Provide the [x, y] coordinate of the cell's center where the given text is located.  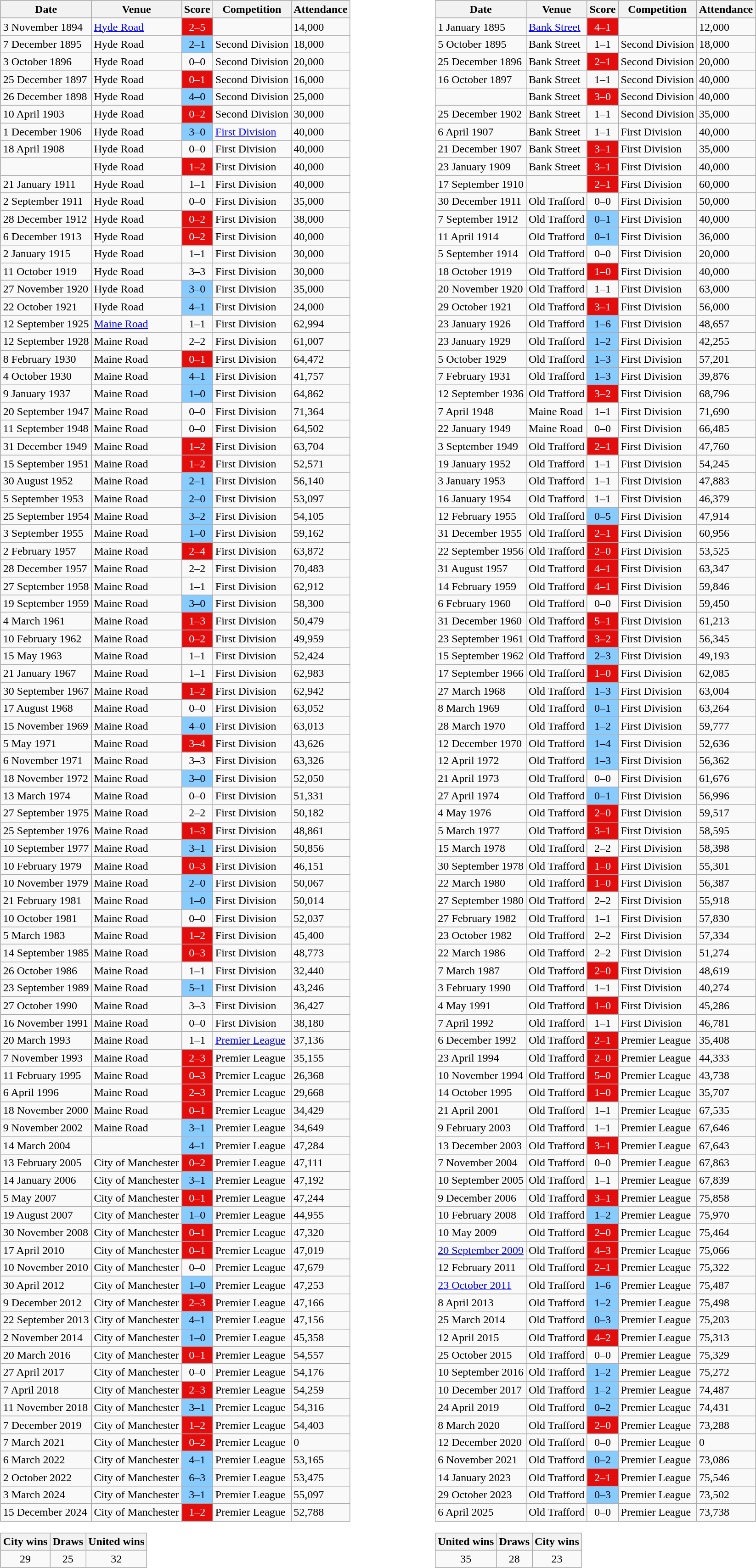
10 May 2009 [481, 1233]
59,777 [726, 726]
2–5 [197, 27]
15 November 1969 [46, 726]
7 April 1992 [481, 1023]
25 [68, 1559]
75,203 [726, 1320]
66,485 [726, 429]
63,704 [321, 446]
45,400 [321, 936]
42,255 [726, 341]
9 December 2012 [46, 1303]
47,914 [726, 516]
18 April 1908 [46, 149]
3–4 [197, 743]
11 November 2018 [46, 1407]
62,912 [321, 586]
73,738 [726, 1512]
60,956 [726, 534]
40,274 [726, 988]
48,619 [726, 971]
12 April 2015 [481, 1338]
48,773 [321, 953]
50,182 [321, 813]
7 April 2018 [46, 1390]
53,525 [726, 551]
46,379 [726, 499]
7 September 1912 [481, 219]
2 February 1957 [46, 551]
12 April 1972 [481, 761]
56,996 [726, 796]
47,166 [321, 1303]
6 November 1971 [46, 761]
6 April 2025 [481, 1512]
25 March 2014 [481, 1320]
3 February 1990 [481, 988]
9 November 2002 [46, 1128]
63,000 [726, 289]
29 October 2023 [481, 1495]
31 December 1949 [46, 446]
28 December 1912 [46, 219]
6 March 2022 [46, 1460]
5 May 2007 [46, 1198]
25,000 [321, 97]
48,657 [726, 324]
21 April 1973 [481, 778]
49,193 [726, 656]
14 January 2006 [46, 1180]
54,259 [321, 1390]
6 April 1996 [46, 1093]
58,398 [726, 848]
10 November 1994 [481, 1075]
67,646 [726, 1128]
47,156 [321, 1320]
47,019 [321, 1250]
27 September 1958 [46, 586]
7 March 1987 [481, 971]
12 September 1928 [46, 341]
52,050 [321, 778]
52,037 [321, 918]
7 February 1931 [481, 377]
75,313 [726, 1338]
20 March 1993 [46, 1040]
64,502 [321, 429]
63,347 [726, 568]
1 December 1906 [46, 132]
10 September 1977 [46, 848]
30 September 1967 [46, 691]
25 September 1954 [46, 516]
23 January 1926 [481, 324]
50,856 [321, 848]
10 February 1979 [46, 865]
13 March 1974 [46, 796]
50,479 [321, 621]
53,165 [321, 1460]
75,329 [726, 1355]
10 November 1979 [46, 883]
50,014 [321, 900]
27 April 2017 [46, 1372]
3 October 1896 [46, 62]
8 February 1930 [46, 359]
25 October 2015 [481, 1355]
56,140 [321, 481]
47,111 [321, 1163]
4 May 1991 [481, 1006]
27 September 1975 [46, 813]
25 December 1896 [481, 62]
55,918 [726, 900]
14 March 2004 [46, 1145]
75,322 [726, 1268]
14 September 1985 [46, 953]
17 September 1910 [481, 184]
2 September 1911 [46, 202]
24 April 2019 [481, 1407]
52,424 [321, 656]
67,643 [726, 1145]
28 December 1957 [46, 568]
27 October 1990 [46, 1006]
10 February 2008 [481, 1215]
35,707 [726, 1093]
59,162 [321, 534]
30 August 1952 [46, 481]
75,464 [726, 1233]
10 September 2016 [481, 1372]
47,320 [321, 1233]
5 September 1953 [46, 499]
29,668 [321, 1093]
12 September 1925 [46, 324]
12 February 1955 [481, 516]
10 April 1903 [46, 114]
52,636 [726, 743]
38,000 [321, 219]
44,955 [321, 1215]
45,286 [726, 1006]
10 September 2005 [481, 1180]
59,846 [726, 586]
2 October 2022 [46, 1477]
30 September 1978 [481, 865]
6 February 1960 [481, 603]
37,136 [321, 1040]
16 November 1991 [46, 1023]
71,364 [321, 411]
54,245 [726, 464]
7 December 1895 [46, 44]
15 December 2024 [46, 1512]
27 February 1982 [481, 918]
18 October 1919 [481, 271]
58,300 [321, 603]
41,757 [321, 377]
43,738 [726, 1075]
1 January 1895 [481, 27]
14 February 1959 [481, 586]
6 November 2021 [481, 1460]
2 November 2014 [46, 1338]
28 March 1970 [481, 726]
10 November 2010 [46, 1268]
32,440 [321, 971]
7 April 1948 [481, 411]
7 December 2019 [46, 1425]
19 August 2007 [46, 1215]
54,557 [321, 1355]
60,000 [726, 184]
27 March 1968 [481, 691]
22 March 1980 [481, 883]
46,781 [726, 1023]
11 April 1914 [481, 236]
45,358 [321, 1338]
16 January 1954 [481, 499]
13 February 2005 [46, 1163]
55,097 [321, 1495]
57,334 [726, 936]
47,679 [321, 1268]
28 [514, 1559]
63,264 [726, 708]
48,861 [321, 831]
51,274 [726, 953]
25 September 1976 [46, 831]
6 April 1907 [481, 132]
29 [25, 1559]
16,000 [321, 79]
54,176 [321, 1372]
12 September 1936 [481, 394]
75,970 [726, 1215]
50,067 [321, 883]
7 March 2021 [46, 1442]
11 October 1919 [46, 271]
20 September 1947 [46, 411]
62,994 [321, 324]
12 December 2020 [481, 1442]
47,883 [726, 481]
61,213 [726, 621]
15 May 1963 [46, 656]
61,676 [726, 778]
23 April 1994 [481, 1058]
53,097 [321, 499]
22 January 1949 [481, 429]
31 December 1955 [481, 534]
52,571 [321, 464]
43,626 [321, 743]
21 January 1911 [46, 184]
71,690 [726, 411]
4–3 [603, 1250]
5 May 1971 [46, 743]
59,450 [726, 603]
49,959 [321, 639]
23 October 1982 [481, 936]
26,368 [321, 1075]
3 September 1955 [46, 534]
23 January 1929 [481, 341]
50,000 [726, 202]
3 January 1953 [481, 481]
15 September 1962 [481, 656]
51,331 [321, 796]
1–4 [603, 743]
12 December 1970 [481, 743]
75,498 [726, 1303]
54,105 [321, 516]
27 September 1980 [481, 900]
15 March 1978 [481, 848]
56,362 [726, 761]
3 November 1894 [46, 27]
5 October 1929 [481, 359]
55,301 [726, 865]
10 October 1981 [46, 918]
44,333 [726, 1058]
10 February 1962 [46, 639]
17 April 2010 [46, 1250]
58,595 [726, 831]
54,403 [321, 1425]
21 December 1907 [481, 149]
34,429 [321, 1110]
34,649 [321, 1128]
35,155 [321, 1058]
30 November 2008 [46, 1233]
13 December 2003 [481, 1145]
4 May 1976 [481, 813]
18 November 1972 [46, 778]
59,517 [726, 813]
64,472 [321, 359]
67,863 [726, 1163]
32 [117, 1559]
73,502 [726, 1495]
22 September 2013 [46, 1320]
20 March 2016 [46, 1355]
22 September 1956 [481, 551]
0–5 [603, 516]
21 April 2001 [481, 1110]
6–3 [197, 1477]
73,288 [726, 1425]
27 April 1974 [481, 796]
12,000 [726, 27]
43,246 [321, 988]
75,546 [726, 1477]
56,345 [726, 639]
4 October 1930 [46, 377]
9 December 2006 [481, 1198]
53,475 [321, 1477]
19 January 1952 [481, 464]
4 March 1961 [46, 621]
67,535 [726, 1110]
5 October 1895 [481, 44]
21 February 1981 [46, 900]
31 August 1957 [481, 568]
9 January 1937 [46, 394]
16 October 1897 [481, 79]
11 September 1948 [46, 429]
63,013 [321, 726]
74,431 [726, 1407]
63,052 [321, 708]
30 April 2012 [46, 1285]
47,284 [321, 1145]
20 September 2009 [481, 1250]
47,192 [321, 1180]
8 March 2020 [481, 1425]
24,000 [321, 306]
57,830 [726, 918]
6 December 1992 [481, 1040]
21 January 1967 [46, 674]
9 February 2003 [481, 1128]
56,387 [726, 883]
61,007 [321, 341]
25 December 1897 [46, 79]
74,487 [726, 1390]
5–0 [603, 1075]
26 October 1986 [46, 971]
2 January 1915 [46, 254]
19 September 1959 [46, 603]
5 September 1914 [481, 254]
23 September 1961 [481, 639]
14 October 1995 [481, 1093]
2–4 [197, 551]
47,253 [321, 1285]
68,796 [726, 394]
75,066 [726, 1250]
36,000 [726, 236]
3 March 2024 [46, 1495]
23 January 1909 [481, 167]
35,408 [726, 1040]
62,942 [321, 691]
62,085 [726, 674]
54,316 [321, 1407]
23 September 1989 [46, 988]
7 November 2004 [481, 1163]
67,839 [726, 1180]
14,000 [321, 27]
27 November 1920 [46, 289]
62,983 [321, 674]
26 December 1898 [46, 97]
38,180 [321, 1023]
75,487 [726, 1285]
6 December 1913 [46, 236]
23 October 2011 [481, 1285]
11 February 1995 [46, 1075]
7 November 1993 [46, 1058]
23 [557, 1559]
57,201 [726, 359]
63,872 [321, 551]
10 December 2017 [481, 1390]
12 February 2011 [481, 1268]
63,326 [321, 761]
8 March 1969 [481, 708]
73,086 [726, 1460]
18 November 2000 [46, 1110]
14 January 2023 [481, 1477]
20 November 1920 [481, 289]
47,760 [726, 446]
17 August 1968 [46, 708]
3 September 1949 [481, 446]
35 [466, 1559]
36,427 [321, 1006]
22 October 1921 [46, 306]
64,862 [321, 394]
70,483 [321, 568]
56,000 [726, 306]
15 September 1951 [46, 464]
29 October 1921 [481, 306]
5 March 1983 [46, 936]
63,004 [726, 691]
52,788 [321, 1512]
8 April 2013 [481, 1303]
75,858 [726, 1198]
39,876 [726, 377]
25 December 1902 [481, 114]
30 December 1911 [481, 202]
46,151 [321, 865]
17 September 1966 [481, 674]
22 March 1986 [481, 953]
75,272 [726, 1372]
47,244 [321, 1198]
4–2 [603, 1338]
31 December 1960 [481, 621]
5 March 1977 [481, 831]
